Return (x, y) of the center of cell containing provided text 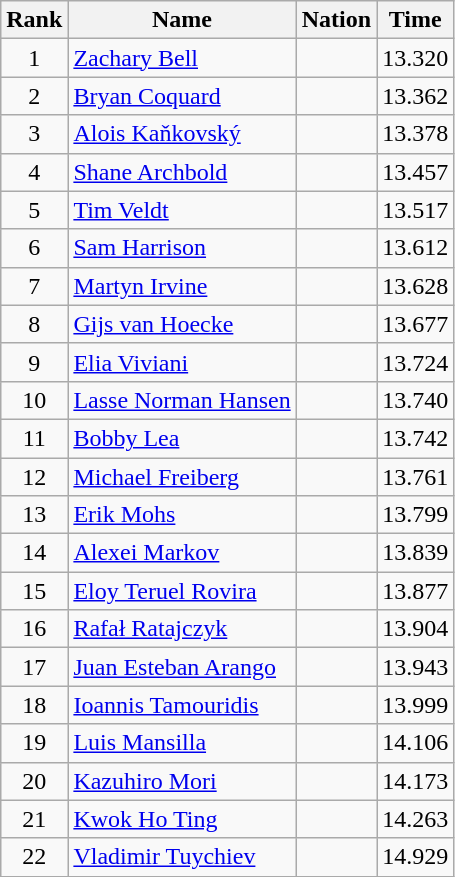
11 (34, 438)
Luis Mansilla (182, 743)
13.362 (416, 96)
Nation (336, 20)
Martyn Irvine (182, 286)
17 (34, 667)
Erik Mohs (182, 515)
Rank (34, 20)
13.612 (416, 248)
13.320 (416, 58)
Shane Archbold (182, 172)
13.799 (416, 515)
2 (34, 96)
13.999 (416, 705)
Zachary Bell (182, 58)
21 (34, 819)
13.839 (416, 553)
4 (34, 172)
Bobby Lea (182, 438)
14.929 (416, 857)
Kwok Ho Ting (182, 819)
8 (34, 324)
10 (34, 400)
Name (182, 20)
16 (34, 629)
13.877 (416, 591)
14.263 (416, 819)
Tim Veldt (182, 210)
13.740 (416, 400)
15 (34, 591)
Rafał Ratajczyk (182, 629)
7 (34, 286)
Vladimir Tuychiev (182, 857)
13.724 (416, 362)
3 (34, 134)
Time (416, 20)
20 (34, 781)
9 (34, 362)
1 (34, 58)
Eloy Teruel Rovira (182, 591)
13.742 (416, 438)
13.904 (416, 629)
Michael Freiberg (182, 477)
Juan Esteban Arango (182, 667)
12 (34, 477)
14 (34, 553)
22 (34, 857)
5 (34, 210)
13.457 (416, 172)
Alexei Markov (182, 553)
Gijs van Hoecke (182, 324)
Bryan Coquard (182, 96)
Alois Kaňkovský (182, 134)
14.106 (416, 743)
Elia Viviani (182, 362)
Sam Harrison (182, 248)
13.378 (416, 134)
13.677 (416, 324)
13.628 (416, 286)
Ioannis Tamouridis (182, 705)
14.173 (416, 781)
13.761 (416, 477)
Kazuhiro Mori (182, 781)
Lasse Norman Hansen (182, 400)
19 (34, 743)
13.517 (416, 210)
13 (34, 515)
13.943 (416, 667)
18 (34, 705)
6 (34, 248)
